Determine the (x, y) coordinate at the center of the cell enclosing the given text.  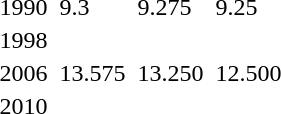
13.250 (170, 73)
13.575 (92, 73)
